Identify which cell holds the provided text, then report its [x, y] central coordinate. 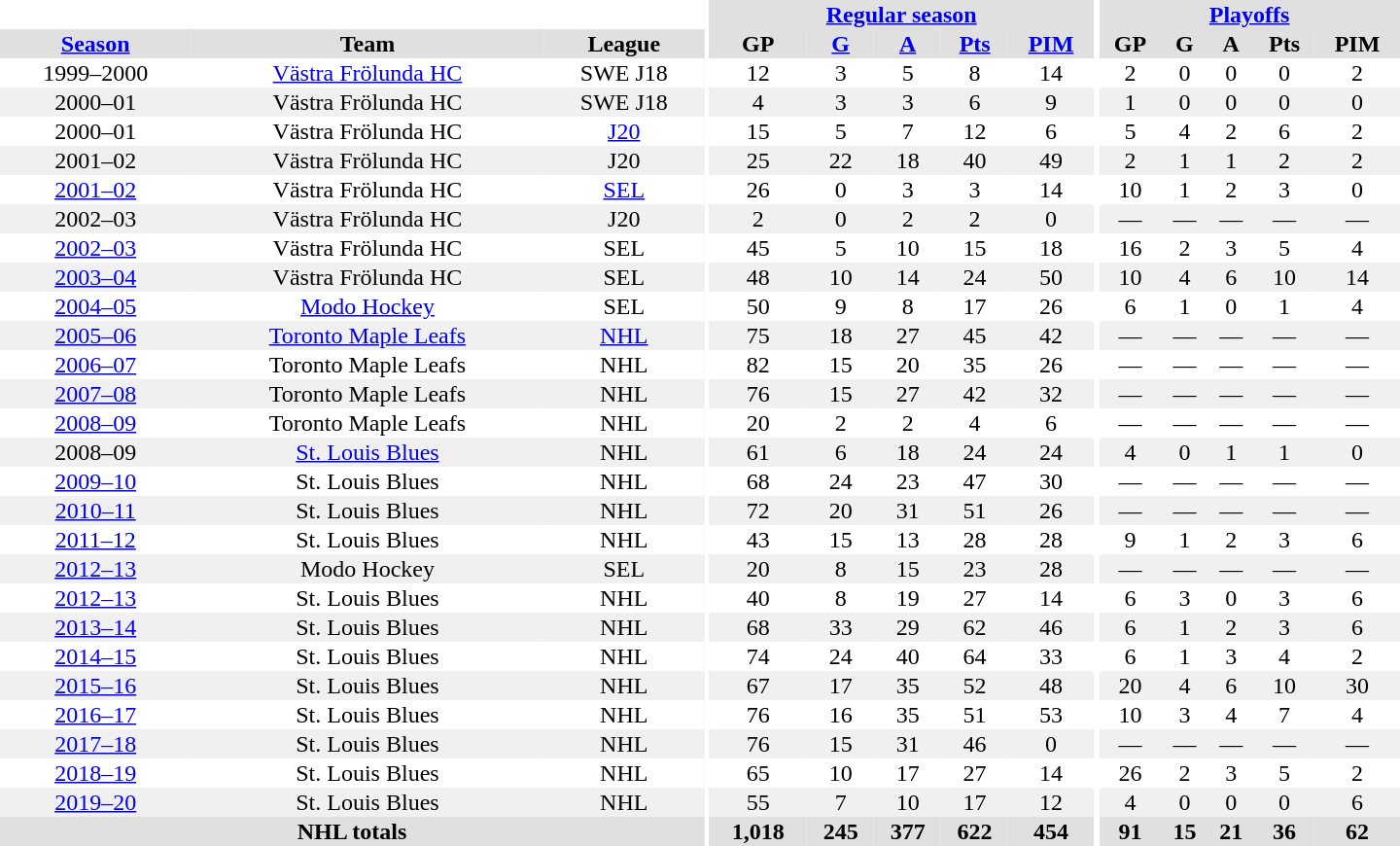
19 [908, 598]
2007–08 [95, 394]
67 [758, 686]
2015–16 [95, 686]
49 [1051, 160]
22 [840, 160]
61 [758, 452]
2005–06 [95, 335]
72 [758, 511]
2011–12 [95, 540]
65 [758, 773]
454 [1051, 831]
245 [840, 831]
2003–04 [95, 277]
53 [1051, 715]
1999–2000 [95, 73]
74 [758, 656]
2009–10 [95, 481]
75 [758, 335]
622 [974, 831]
91 [1130, 831]
36 [1284, 831]
377 [908, 831]
NHL totals [352, 831]
Team [367, 44]
Playoffs [1249, 15]
Season [95, 44]
2019–20 [95, 802]
25 [758, 160]
21 [1231, 831]
2013–14 [95, 627]
82 [758, 365]
2018–19 [95, 773]
2017–18 [95, 744]
League [624, 44]
2014–15 [95, 656]
47 [974, 481]
55 [758, 802]
29 [908, 627]
52 [974, 686]
43 [758, 540]
2010–11 [95, 511]
32 [1051, 394]
1,018 [758, 831]
Regular season [901, 15]
64 [974, 656]
2016–17 [95, 715]
2004–05 [95, 306]
13 [908, 540]
2006–07 [95, 365]
